Search for the cell housing the specified text and yield its [x, y] center coordinate. 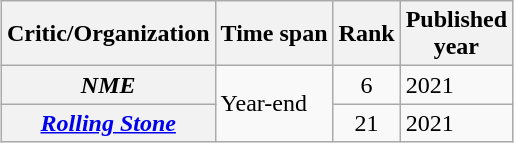
Year-end [274, 104]
Time span [274, 34]
Publishedyear [456, 34]
Critic/Organization [108, 34]
21 [366, 123]
Rolling Stone [108, 123]
6 [366, 85]
Rank [366, 34]
NME [108, 85]
